Scan for the cell matching the given text and deliver its (X, Y) coordinate at center. 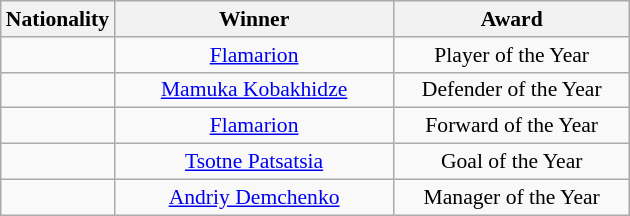
Manager of the Year (512, 197)
Award (512, 19)
Andriy Demchenko (254, 197)
Mamuka Kobakhidze (254, 90)
Forward of the Year (512, 126)
Defender of the Year (512, 90)
Winner (254, 19)
Player of the Year (512, 55)
Tsotne Patsatsia (254, 162)
Nationality (58, 19)
Goal of the Year (512, 162)
